Detect which cell encompasses the target text, then output its (X, Y) center coordinate. 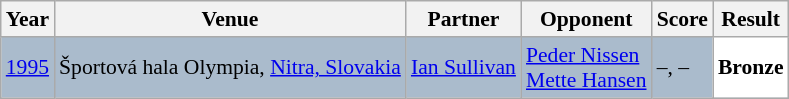
Peder Nissen Mette Hansen (586, 68)
Športová hala Olympia, Nitra, Slovakia (230, 68)
Result (751, 19)
Ian Sullivan (464, 68)
Partner (464, 19)
–, – (682, 68)
Venue (230, 19)
Score (682, 19)
Opponent (586, 19)
Year (28, 19)
1995 (28, 68)
Bronze (751, 68)
